From the cell containing the given text, extract its center point as [x, y] coordinate. 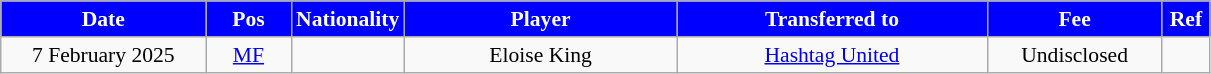
7 February 2025 [104, 55]
Fee [1074, 19]
Player [540, 19]
Hashtag United [832, 55]
Ref [1186, 19]
MF [248, 55]
Pos [248, 19]
Eloise King [540, 55]
Undisclosed [1074, 55]
Date [104, 19]
Nationality [348, 19]
Transferred to [832, 19]
